Identify which cell holds the provided text, then report its [X, Y] central coordinate. 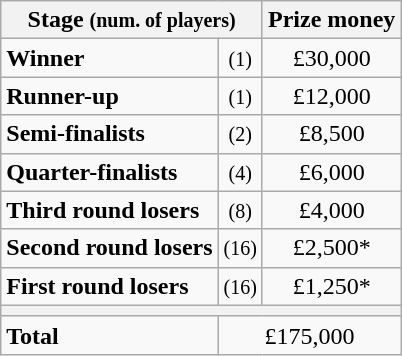
£6,000 [331, 172]
Runner-up [110, 96]
£1,250* [331, 286]
(2) [240, 134]
Stage (num. of players) [132, 20]
Semi-finalists [110, 134]
£175,000 [310, 335]
(4) [240, 172]
Quarter-finalists [110, 172]
Winner [110, 58]
£2,500* [331, 248]
Prize money [331, 20]
Second round losers [110, 248]
£8,500 [331, 134]
(8) [240, 210]
£4,000 [331, 210]
First round losers [110, 286]
£30,000 [331, 58]
Third round losers [110, 210]
£12,000 [331, 96]
Total [110, 335]
